Identify which cell holds the provided text, then report its [x, y] central coordinate. 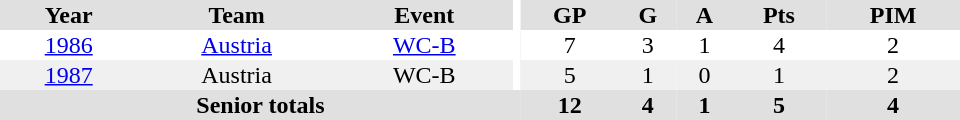
1986 [68, 45]
1987 [68, 75]
Pts [779, 15]
Year [68, 15]
PIM [893, 15]
Event [424, 15]
0 [704, 75]
G [648, 15]
Senior totals [260, 105]
12 [570, 105]
7 [570, 45]
GP [570, 15]
Team [236, 15]
A [704, 15]
3 [648, 45]
